Extract the (X, Y) coordinate from the center of the cell holding the provided text.  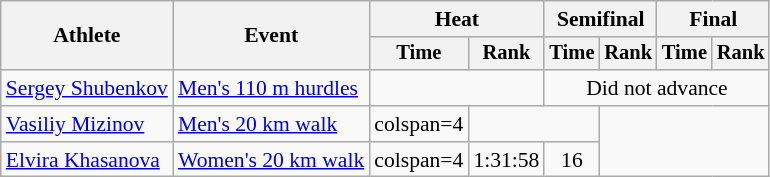
Semifinal (600, 19)
Heat (456, 19)
Athlete (87, 36)
Sergey Shubenkov (87, 88)
Vasiliy Mizinov (87, 124)
Men's 20 km walk (271, 124)
Men's 110 m hurdles (271, 88)
Event (271, 36)
colspan=4 (418, 124)
Did not advance (656, 88)
Final (713, 19)
